From the cell containing the given text, extract its center point as [x, y] coordinate. 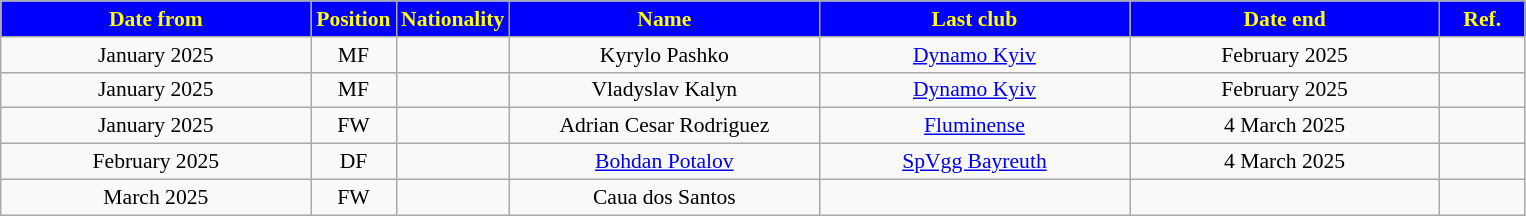
Adrian Cesar Rodriguez [664, 126]
March 2025 [156, 197]
Ref. [1482, 19]
Bohdan Potalov [664, 162]
Kyrylo Pashko [664, 55]
SpVgg Bayreuth [974, 162]
Date end [1285, 19]
Last club [974, 19]
Caua dos Santos [664, 197]
Vladyslav Kalyn [664, 90]
Position [354, 19]
Nationality [452, 19]
Fluminense [974, 126]
Date from [156, 19]
DF [354, 162]
Name [664, 19]
